Determine the (X, Y) coordinate at the center of the cell enclosing the given text.  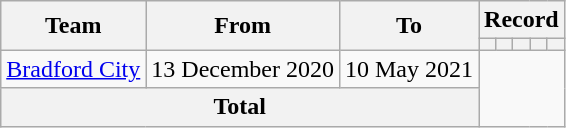
10 May 2021 (408, 69)
Total (240, 107)
Team (74, 26)
13 December 2020 (243, 69)
From (243, 26)
To (408, 26)
Bradford City (74, 69)
Record (522, 20)
